Find where the given text appears and provide that cell's center as [x, y] coordinate. 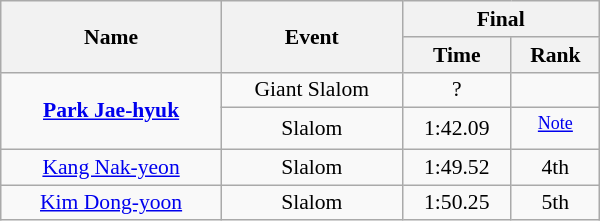
Kim Dong-yoon [112, 203]
4th [555, 167]
Time [456, 55]
Park Jae-hyuk [112, 110]
Rank [555, 55]
1:50.25 [456, 203]
1:42.09 [456, 128]
Giant Slalom [312, 90]
Event [312, 36]
1:49.52 [456, 167]
Final [500, 19]
Note [555, 128]
Kang Nak-yeon [112, 167]
5th [555, 203]
Name [112, 36]
? [456, 90]
